Scan for the cell matching the given text and deliver its [x, y] coordinate at center. 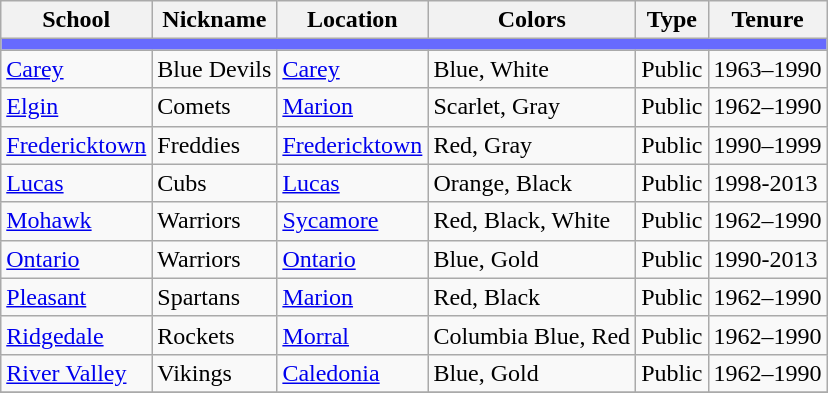
Blue Devils [214, 69]
Rockets [214, 335]
Ridgedale [76, 335]
Orange, Black [532, 183]
Comets [214, 107]
1998-2013 [768, 183]
1990-2013 [768, 259]
School [76, 20]
1990–1999 [768, 145]
Sycamore [352, 221]
Location [352, 20]
Tenure [768, 20]
Colors [532, 20]
Freddies [214, 145]
Vikings [214, 373]
Scarlet, Gray [532, 107]
Red, Black [532, 297]
Blue, White [532, 69]
1963–1990 [768, 69]
River Valley [76, 373]
Elgin [76, 107]
Caledonia [352, 373]
Red, Black, White [532, 221]
Spartans [214, 297]
Mohawk [76, 221]
Pleasant [76, 297]
Cubs [214, 183]
Columbia Blue, Red [532, 335]
Type [672, 20]
Red, Gray [532, 145]
Morral [352, 335]
Nickname [214, 20]
